Determine the (X, Y) coordinate at the center of the cell enclosing the given text.  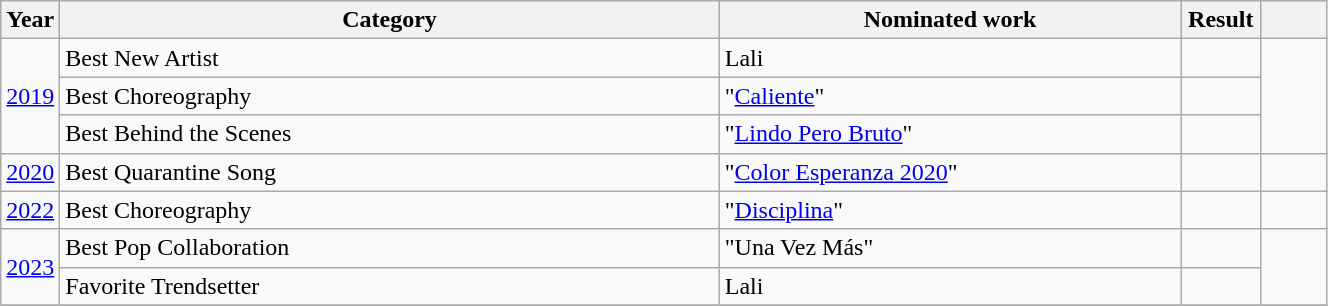
"Color Esperanza 2020" (950, 172)
"Lindo Pero Bruto" (950, 134)
Result (1221, 20)
Best Pop Collaboration (390, 248)
Best Behind the Scenes (390, 134)
Nominated work (950, 20)
"Una Vez Más" (950, 248)
Best New Artist (390, 58)
2019 (30, 96)
"Disciplina" (950, 210)
2023 (30, 267)
"Caliente" (950, 96)
2022 (30, 210)
2020 (30, 172)
Category (390, 20)
Year (30, 20)
Favorite Trendsetter (390, 286)
Best Quarantine Song (390, 172)
